Return the [x, y] coordinate for the center point of the cell that contains the specified text.  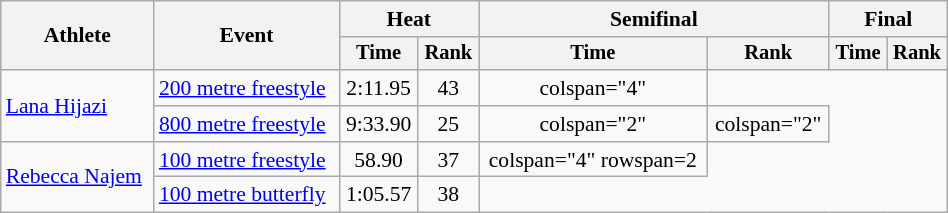
colspan="4" [592, 88]
Lana Hijazi [78, 106]
100 metre butterfly [246, 195]
Event [246, 36]
43 [448, 88]
58.90 [378, 160]
25 [448, 124]
Athlete [78, 36]
38 [448, 195]
2:11.95 [378, 88]
200 metre freestyle [246, 88]
800 metre freestyle [246, 124]
37 [448, 160]
Semifinal [654, 19]
Heat [408, 19]
9:33.90 [378, 124]
colspan="4" rowspan=2 [592, 160]
1:05.57 [378, 195]
100 metre freestyle [246, 160]
Rebecca Najem [78, 178]
Final [888, 19]
